Pinpoint the cell where the given text exists, returning its [x, y] midpoint coordinate. 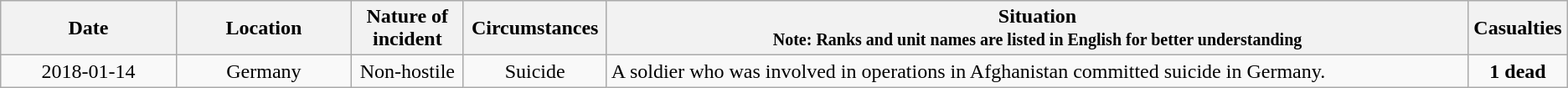
Non-hostile [407, 71]
SituationNote: Ranks and unit names are listed in English for better understanding [1037, 28]
Circumstances [534, 28]
Location [263, 28]
A soldier who was involved in operations in Afghanistan committed suicide in Germany. [1037, 71]
Suicide [534, 71]
Nature of incident [407, 28]
1 dead [1518, 71]
Date [89, 28]
Casualties [1518, 28]
2018-01-14 [89, 71]
Germany [263, 71]
